From the cell containing the given text, extract its center point as (x, y) coordinate. 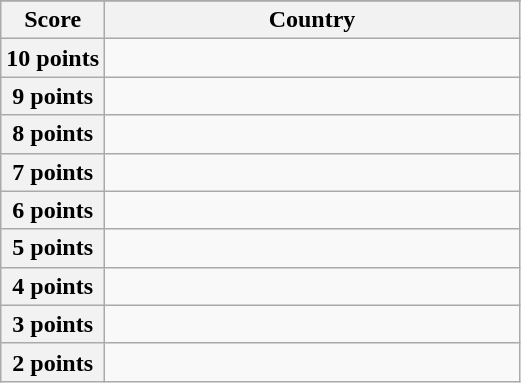
6 points (53, 210)
9 points (53, 96)
2 points (53, 362)
3 points (53, 324)
7 points (53, 172)
Score (53, 20)
5 points (53, 248)
8 points (53, 134)
Country (312, 20)
10 points (53, 58)
4 points (53, 286)
